Return the (X, Y) coordinate for the center point of the cell that contains the specified text.  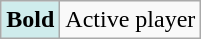
Active player (130, 20)
Bold (30, 20)
